Provide the [x, y] coordinate of the cell's center where the given text is located.  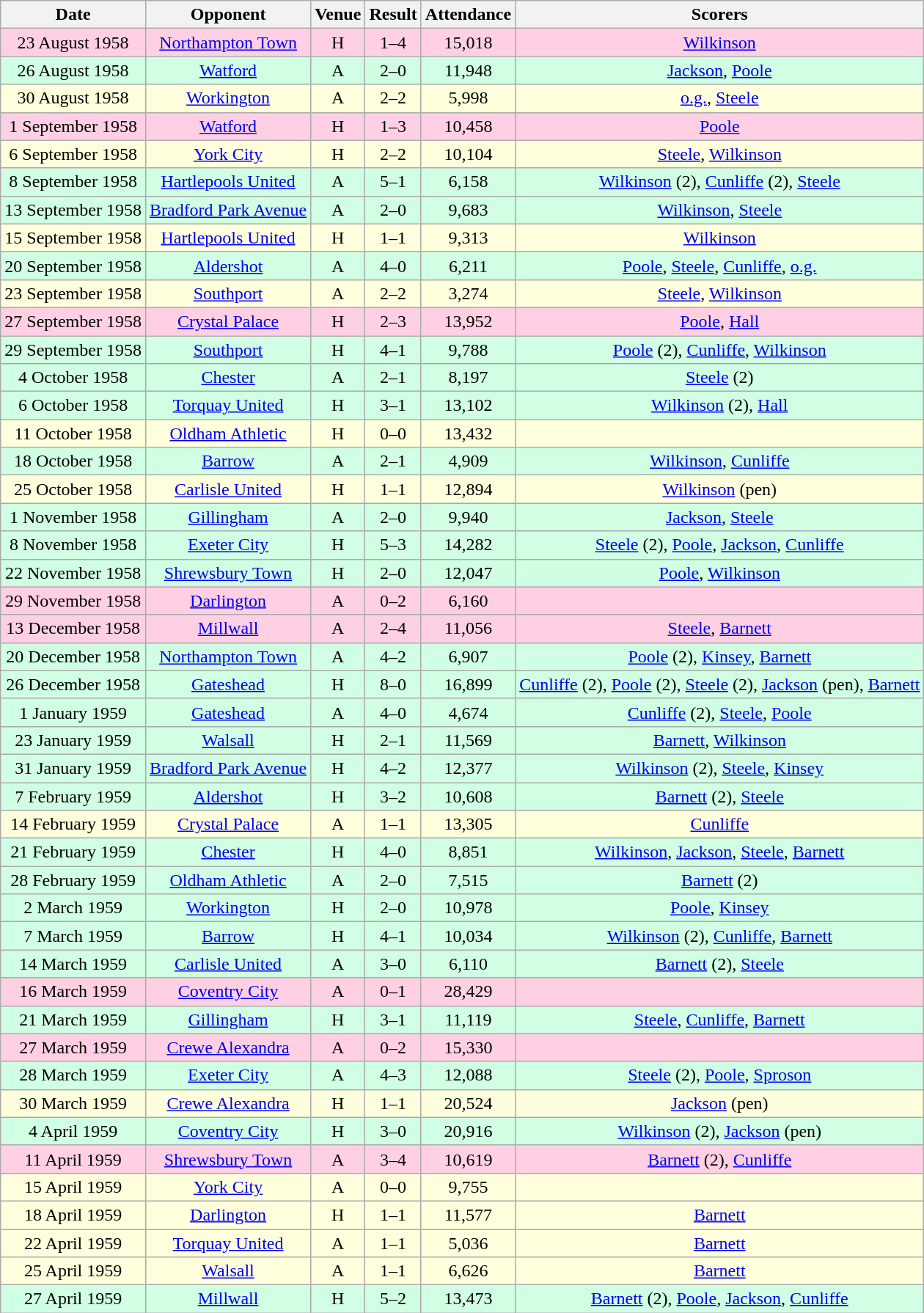
Result [393, 15]
10,458 [468, 126]
4,909 [468, 461]
5,036 [468, 1243]
23 January 1959 [73, 740]
Date [73, 15]
Poole, Kinsey [720, 908]
Barnett (2), Cunliffe [720, 1159]
0–1 [393, 992]
6,907 [468, 656]
7 March 1959 [73, 936]
2 March 1959 [73, 908]
Wilkinson (2), Jackson (pen) [720, 1131]
10,619 [468, 1159]
28 February 1959 [73, 880]
27 September 1958 [73, 321]
31 January 1959 [73, 768]
11,119 [468, 1020]
6,160 [468, 601]
4–3 [393, 1075]
20,916 [468, 1131]
Poole, Wilkinson [720, 573]
15 April 1959 [73, 1187]
Steele (2), Poole, Jackson, Cunliffe [720, 545]
Steele (2), Poole, Sproson [720, 1075]
9,313 [468, 238]
1 January 1959 [73, 712]
Barnett (2), Poole, Jackson, Cunliffe [720, 1299]
Jackson (pen) [720, 1103]
Poole (2), Kinsey, Barnett [720, 656]
Jackson, Steele [720, 517]
Attendance [468, 15]
5–3 [393, 545]
10,608 [468, 796]
20 December 1958 [73, 656]
30 March 1959 [73, 1103]
6,158 [468, 182]
Venue [338, 15]
21 March 1959 [73, 1020]
3,274 [468, 293]
11 April 1959 [73, 1159]
27 April 1959 [73, 1299]
30 August 1958 [73, 98]
2–3 [393, 321]
1–4 [393, 43]
Wilkinson (2), Hall [720, 406]
7,515 [468, 880]
5–1 [393, 182]
23 August 1958 [73, 43]
3–2 [393, 796]
11,569 [468, 740]
13,952 [468, 321]
22 November 1958 [73, 573]
6 September 1958 [73, 154]
16 March 1959 [73, 992]
9,788 [468, 350]
Wilkinson, Cunliffe [720, 461]
13,432 [468, 434]
4 October 1958 [73, 378]
14,282 [468, 545]
Wilkinson, Jackson, Steele, Barnett [720, 852]
28 March 1959 [73, 1075]
Cunliffe (2), Steele, Poole [720, 712]
Opponent [227, 15]
16,899 [468, 684]
8–0 [393, 684]
Scorers [720, 15]
4,674 [468, 712]
28,429 [468, 992]
8,851 [468, 852]
Steele, Cunliffe, Barnett [720, 1020]
11,948 [468, 70]
9,755 [468, 1187]
26 August 1958 [73, 70]
6,211 [468, 266]
Cunliffe (2), Poole (2), Steele (2), Jackson (pen), Barnett [720, 684]
29 September 1958 [73, 350]
25 April 1959 [73, 1271]
11,056 [468, 629]
20 September 1958 [73, 266]
18 April 1959 [73, 1215]
29 November 1958 [73, 601]
1 September 1958 [73, 126]
Poole, Hall [720, 321]
Barnett (2) [720, 880]
13,102 [468, 406]
12,047 [468, 573]
11 October 1958 [73, 434]
7 February 1959 [73, 796]
12,894 [468, 489]
18 October 1958 [73, 461]
Wilkinson (2), Cunliffe (2), Steele [720, 182]
12,377 [468, 768]
Cunliffe [720, 824]
14 February 1959 [73, 824]
8,197 [468, 378]
15,330 [468, 1047]
Wilkinson, Steele [720, 210]
21 February 1959 [73, 852]
6,110 [468, 964]
Steele (2) [720, 378]
4 April 1959 [73, 1131]
Wilkinson (2), Steele, Kinsey [720, 768]
25 October 1958 [73, 489]
1–3 [393, 126]
15 September 1958 [73, 238]
12,088 [468, 1075]
Poole [720, 126]
10,104 [468, 154]
Steele, Barnett [720, 629]
13,473 [468, 1299]
Jackson, Poole [720, 70]
2–4 [393, 629]
13 September 1958 [73, 210]
13,305 [468, 824]
1 November 1958 [73, 517]
8 November 1958 [73, 545]
20,524 [468, 1103]
10,034 [468, 936]
9,940 [468, 517]
22 April 1959 [73, 1243]
10,978 [468, 908]
11,577 [468, 1215]
8 September 1958 [73, 182]
9,683 [468, 210]
o.g., Steele [720, 98]
27 March 1959 [73, 1047]
6 October 1958 [73, 406]
14 March 1959 [73, 964]
Wilkinson (pen) [720, 489]
Barnett, Wilkinson [720, 740]
5–2 [393, 1299]
3–4 [393, 1159]
26 December 1958 [73, 684]
6,626 [468, 1271]
Wilkinson (2), Cunliffe, Barnett [720, 936]
23 September 1958 [73, 293]
13 December 1958 [73, 629]
15,018 [468, 43]
Poole, Steele, Cunliffe, o.g. [720, 266]
Poole (2), Cunliffe, Wilkinson [720, 350]
5,998 [468, 98]
